Scan for the cell matching the given text and deliver its [x, y] coordinate at center. 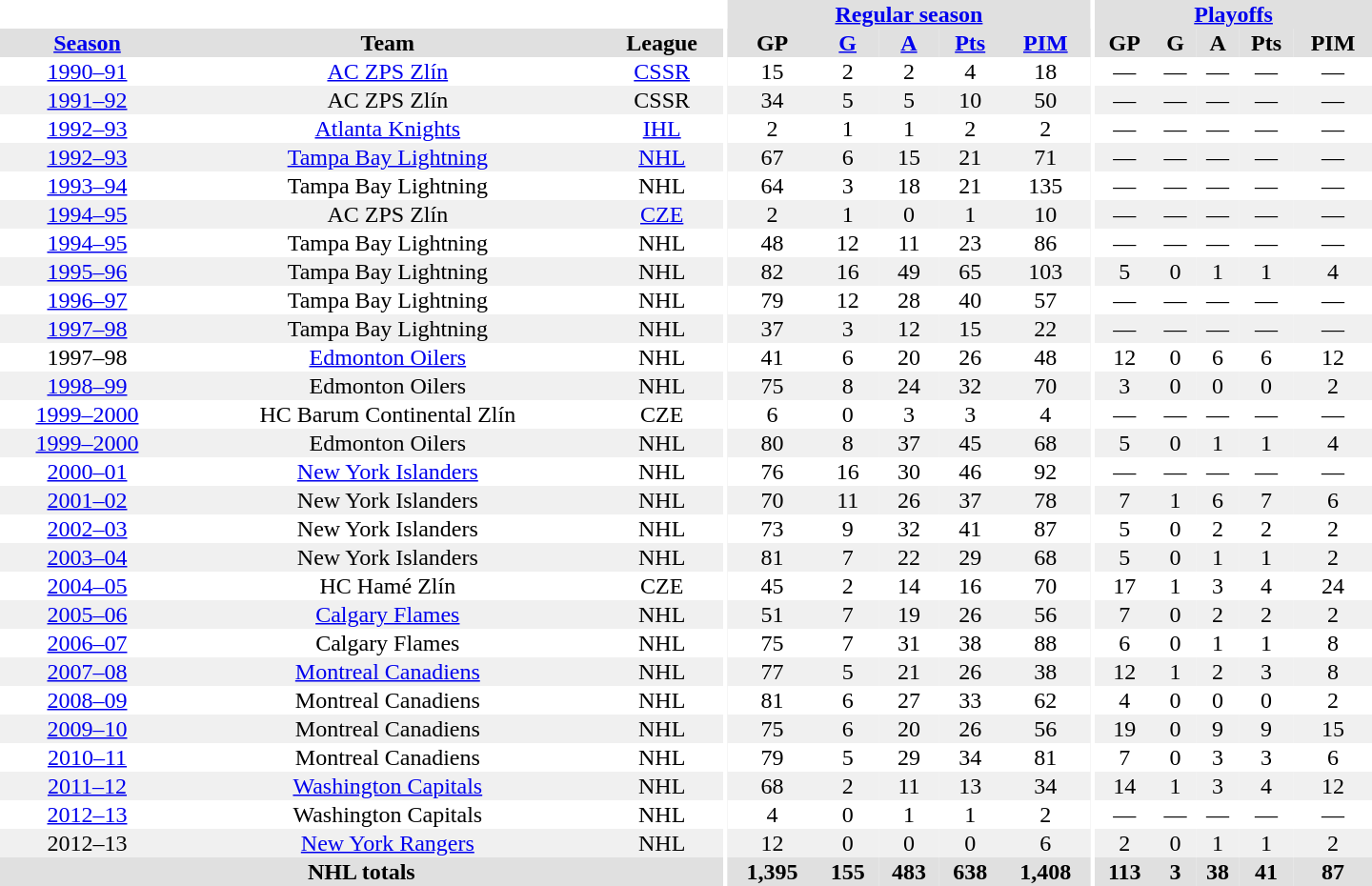
113 [1124, 872]
1,395 [773, 872]
1993–94 [88, 186]
103 [1045, 272]
80 [773, 443]
49 [909, 272]
Regular season [909, 14]
64 [773, 186]
2002–03 [88, 529]
78 [1045, 500]
71 [1045, 157]
2011–12 [88, 786]
League [662, 43]
IHL [662, 129]
86 [1045, 243]
92 [1045, 472]
2006–07 [88, 643]
31 [909, 643]
2000–01 [88, 472]
82 [773, 272]
1996–97 [88, 300]
1995–96 [88, 272]
57 [1045, 300]
New York Rangers [388, 843]
77 [773, 672]
135 [1045, 186]
2008–09 [88, 700]
1990–91 [88, 71]
2005–06 [88, 614]
Team [388, 43]
638 [970, 872]
NHL totals [362, 872]
2009–10 [88, 729]
17 [1124, 586]
2003–04 [88, 557]
27 [909, 700]
23 [970, 243]
46 [970, 472]
155 [848, 872]
2001–02 [88, 500]
28 [909, 300]
13 [970, 786]
Atlanta Knights [388, 129]
2007–08 [88, 672]
73 [773, 529]
62 [1045, 700]
2004–05 [88, 586]
40 [970, 300]
Playoffs [1233, 14]
HC Barum Continental Zlín [388, 414]
33 [970, 700]
483 [909, 872]
1991–92 [88, 100]
88 [1045, 643]
67 [773, 157]
76 [773, 472]
1998–99 [88, 386]
HC Hamé Zlín [388, 586]
1,408 [1045, 872]
50 [1045, 100]
2010–11 [88, 757]
30 [909, 472]
65 [970, 272]
Season [88, 43]
51 [773, 614]
